Identify which cell holds the provided text, then report its [X, Y] central coordinate. 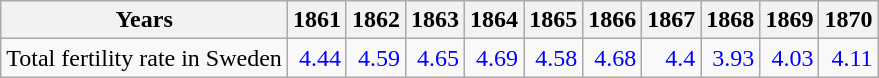
4.44 [316, 58]
1868 [730, 20]
Total fertility rate in Sweden [144, 58]
4.58 [554, 58]
4.65 [436, 58]
1865 [554, 20]
1864 [494, 20]
1861 [316, 20]
4.69 [494, 58]
1867 [672, 20]
4.03 [790, 58]
1869 [790, 20]
3.93 [730, 58]
1863 [436, 20]
4.68 [612, 58]
Years [144, 20]
1866 [612, 20]
4.4 [672, 58]
1870 [848, 20]
1862 [376, 20]
4.11 [848, 58]
4.59 [376, 58]
